Pinpoint the cell where the given text exists, returning its (x, y) midpoint coordinate. 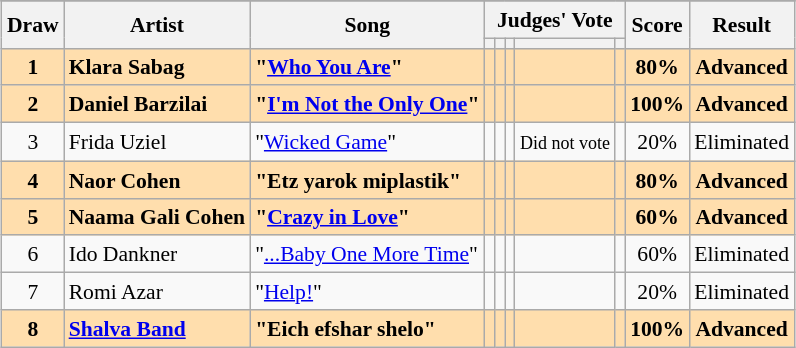
Ido Dankner (157, 254)
"Wicked Game" (367, 142)
Frida Uziel (157, 142)
Song (367, 24)
Did not vote (565, 142)
5 (33, 216)
Naama Gali Cohen (157, 216)
Daniel Barzilai (157, 104)
Score (657, 24)
Naor Cohen (157, 180)
2 (33, 104)
Result (742, 24)
1 (33, 66)
Draw (33, 24)
4 (33, 180)
Artist (157, 24)
"Etz yarok miplastik" (367, 180)
"Help!" (367, 292)
3 (33, 142)
Shalva Band (157, 328)
"...Baby One More Time" (367, 254)
Klara Sabag (157, 66)
8 (33, 328)
Romi Azar (157, 292)
"Crazy in Love" (367, 216)
7 (33, 292)
"I'm Not the Only One" (367, 104)
Judges' Vote (554, 20)
"Who You Are" (367, 66)
"Eich efshar shelo" (367, 328)
6 (33, 254)
